Find where the given text appears and provide that cell's center as (X, Y) coordinate. 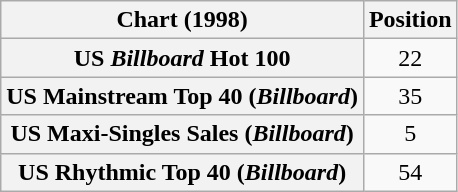
US Mainstream Top 40 (Billboard) (182, 96)
US Maxi-Singles Sales (Billboard) (182, 134)
US Rhythmic Top 40 (Billboard) (182, 172)
22 (410, 58)
Chart (1998) (182, 20)
Position (410, 20)
54 (410, 172)
5 (410, 134)
35 (410, 96)
US Billboard Hot 100 (182, 58)
